Identify which cell holds the provided text, then report its [x, y] central coordinate. 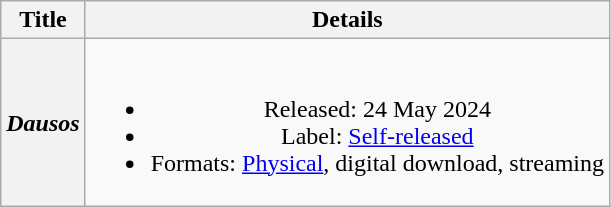
Title [43, 20]
Details [347, 20]
Dausos [43, 122]
Released: 24 May 2024Label: Self-releasedFormats: Physical, digital download, streaming [347, 122]
